Capture the cell that displays the provided text and extract its [x, y] central coordinate. 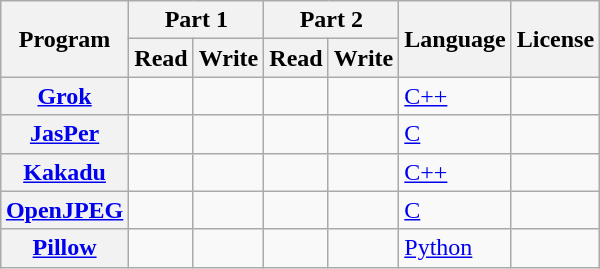
Kakadu [64, 172]
License [555, 39]
Program [64, 39]
Python [455, 248]
JasPer [64, 134]
Part 1 [196, 20]
Pillow [64, 248]
Grok [64, 96]
Part 2 [332, 20]
Language [455, 39]
OpenJPEG [64, 210]
